Scan for the cell matching the given text and deliver its [x, y] coordinate at center. 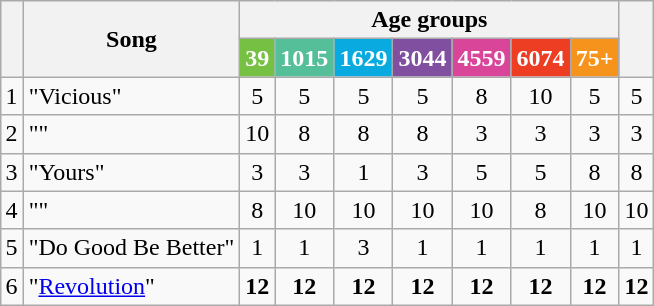
6074 [540, 58]
4 [12, 210]
"Yours" [132, 172]
1015 [304, 58]
2 [12, 134]
4559 [482, 58]
1629 [364, 58]
Age groups [430, 20]
"Vicious" [132, 96]
3044 [422, 58]
39 [258, 58]
"Revolution" [132, 286]
"Do Good Be Better" [132, 248]
6 [12, 286]
75+ [594, 58]
Song [132, 39]
